Detect which cell encompasses the target text, then output its (x, y) center coordinate. 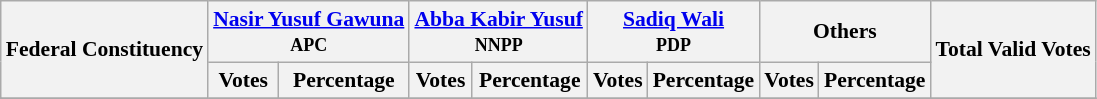
Federal Constituency (104, 50)
Nasir Yusuf GawunaAPC (308, 32)
Others (844, 32)
Sadiq WaliPDP (674, 32)
Abba Kabir YusufNNPP (498, 32)
Total Valid Votes (1014, 50)
